Detect which cell encompasses the target text, then output its [x, y] center coordinate. 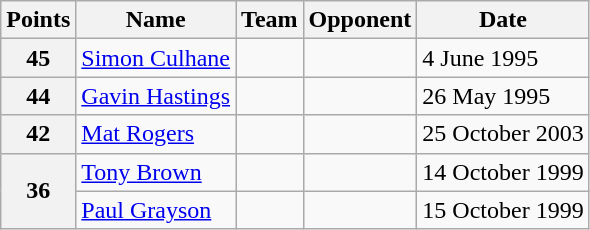
Simon Culhane [156, 58]
Points [38, 20]
44 [38, 96]
Date [503, 20]
Paul Grayson [156, 210]
Tony Brown [156, 172]
4 June 1995 [503, 58]
36 [38, 191]
42 [38, 134]
Name [156, 20]
Mat Rogers [156, 134]
15 October 1999 [503, 210]
14 October 1999 [503, 172]
Team [270, 20]
26 May 1995 [503, 96]
25 October 2003 [503, 134]
Gavin Hastings [156, 96]
45 [38, 58]
Opponent [360, 20]
